Extract the [X, Y] coordinate from the center of the cell holding the provided text.  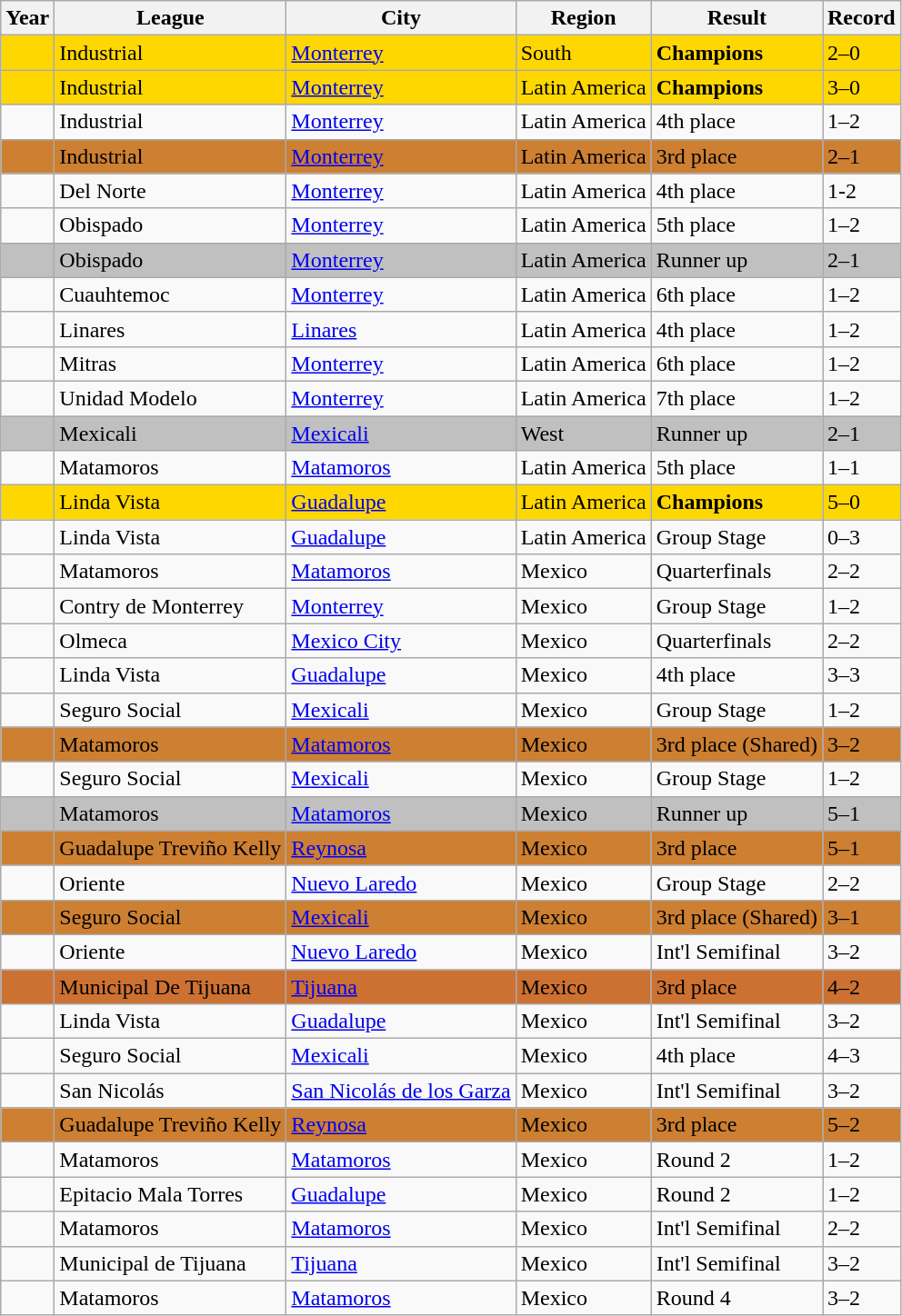
Region [584, 18]
Cuauhtemoc [171, 294]
Municipal De Tijuana [171, 986]
5–2 [861, 1125]
0–3 [861, 537]
Round 4 [737, 1298]
1–1 [861, 468]
3–3 [861, 675]
San Nicolás [171, 1091]
Contry de Monterrey [171, 606]
4–2 [861, 986]
Mitras [171, 364]
Municipal de Tijuana [171, 1263]
West [584, 434]
1-2 [861, 191]
Unidad Modelo [171, 398]
4–3 [861, 1056]
Year [27, 18]
Del Norte [171, 191]
3–0 [861, 87]
South [584, 53]
League [171, 18]
San Nicolás de los Garza [401, 1091]
3–1 [861, 917]
City [401, 18]
7th place [737, 398]
Result [737, 18]
Epitacio Mala Torres [171, 1194]
Record [861, 18]
Olmeca [171, 641]
5–0 [861, 503]
2–0 [861, 53]
Mexico City [401, 641]
